Locate the cell with the specified text and output its [x, y] center coordinate. 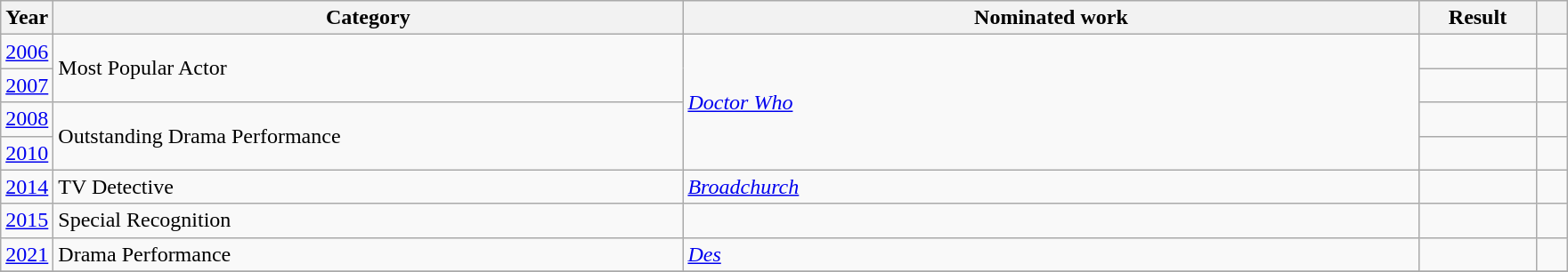
Doctor Who [1051, 102]
TV Detective [369, 187]
Outstanding Drama Performance [369, 136]
2021 [27, 254]
2007 [27, 85]
2008 [27, 119]
Result [1478, 18]
2014 [27, 187]
2015 [27, 220]
2010 [27, 153]
Drama Performance [369, 254]
2006 [27, 52]
Nominated work [1051, 18]
Most Popular Actor [369, 68]
Year [27, 18]
Category [369, 18]
Broadchurch [1051, 187]
Special Recognition [369, 220]
Des [1051, 254]
